Provide the [X, Y] coordinate of the cell's center where the given text is located.  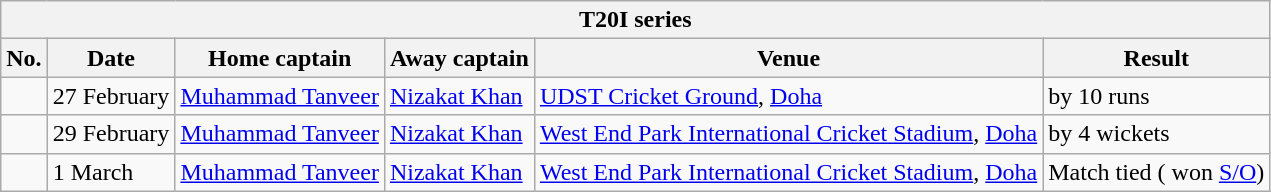
Date [111, 58]
by 4 wickets [1156, 134]
UDST Cricket Ground, Doha [788, 96]
Result [1156, 58]
T20I series [636, 20]
No. [24, 58]
Home captain [280, 58]
Match tied ( won S/O) [1156, 172]
29 February [111, 134]
27 February [111, 96]
Away captain [459, 58]
by 10 runs [1156, 96]
Venue [788, 58]
1 March [111, 172]
